Pinpoint the cell where the given text exists, returning its [X, Y] midpoint coordinate. 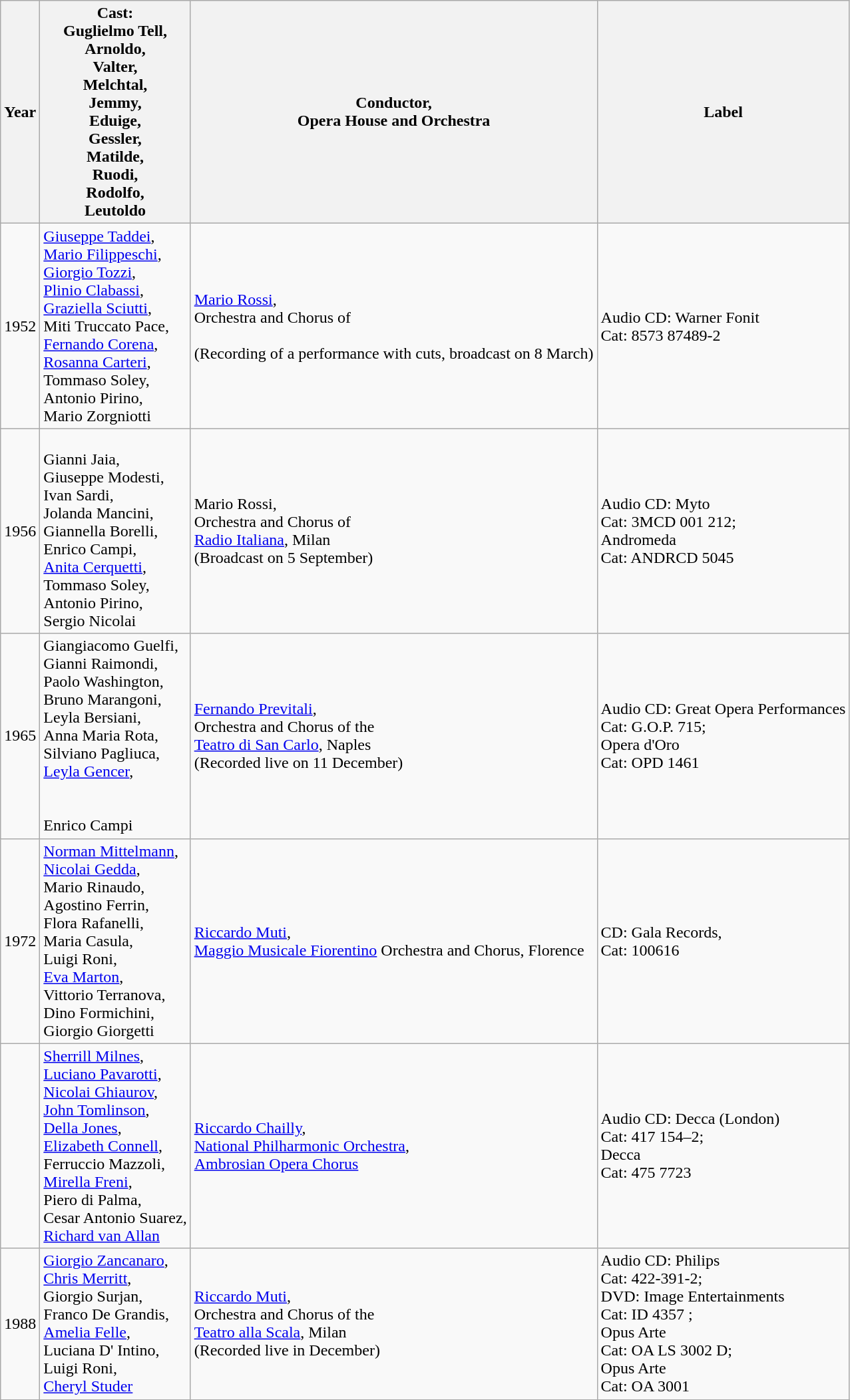
Cast:Guglielmo Tell, Arnoldo, Valter, Melchtal, Jemmy, Eduige, Gessler,Matilde,Ruodi,Rodolfo,Leutoldo [115, 112]
Audio CD: Warner FonitCat: 8573 87489-2 [723, 326]
Riccardo Chailly,National Philharmonic Orchestra,Ambrosian Opera Chorus [394, 1146]
Audio CD: Decca (London)Cat: 417 154–2;DeccaCat: 475 7723 [723, 1146]
Gianni Jaia,Giuseppe Modesti,Ivan Sardi,Jolanda Mancini,Giannella Borelli,Enrico Campi,Anita Cerquetti,Tommaso Soley,Antonio Pirino,Sergio Nicolai [115, 531]
1972 [20, 941]
1952 [20, 326]
Riccardo Muti,Maggio Musicale Fiorentino Orchestra and Chorus, Florence [394, 941]
1956 [20, 531]
Giangiacomo Guelfi,Gianni Raimondi,Paolo Washington,Bruno Marangoni,Leyla Bersiani,Anna Maria Rota,Silviano Pagliuca,Leyla Gencer, Enrico Campi [115, 736]
CD: Gala Records,Cat: 100616 [723, 941]
Giorgio Zancanaro,Chris Merritt,Giorgio Surjan,Franco De Grandis,Amelia Felle,Luciana D' Intino,Luigi Roni,Cheryl Studer [115, 1324]
Year [20, 112]
Audio CD: Great Opera PerformancesCat: G.O.P. 715;Opera d'OroCat: OPD 1461 [723, 736]
Riccardo Muti,Orchestra and Chorus of theTeatro alla Scala, Milan(Recorded live in December) [394, 1324]
Mario Rossi,Orchestra and Chorus of(Recording of a performance with cuts, broadcast on 8 March) [394, 326]
1988 [20, 1324]
Mario Rossi,Orchestra and Chorus ofRadio Italiana, Milan(Broadcast on 5 September) [394, 531]
1965 [20, 736]
Conductor,Opera House and Orchestra [394, 112]
Audio CD: MytoCat: 3MCD 001 212;AndromedaCat: ANDRCD 5045 [723, 531]
Label [723, 112]
Fernando Previtali,Orchestra and Chorus of theTeatro di San Carlo, Naples(Recorded live on 11 December) [394, 736]
Audio CD: PhilipsCat: 422-391-2;DVD: Image EntertainmentsCat: ID 4357 ;Opus ArteCat: OA LS 3002 D;Opus ArteCat: OA 3001 [723, 1324]
